Provide the (X, Y) coordinate of the cell's center where the given text is located.  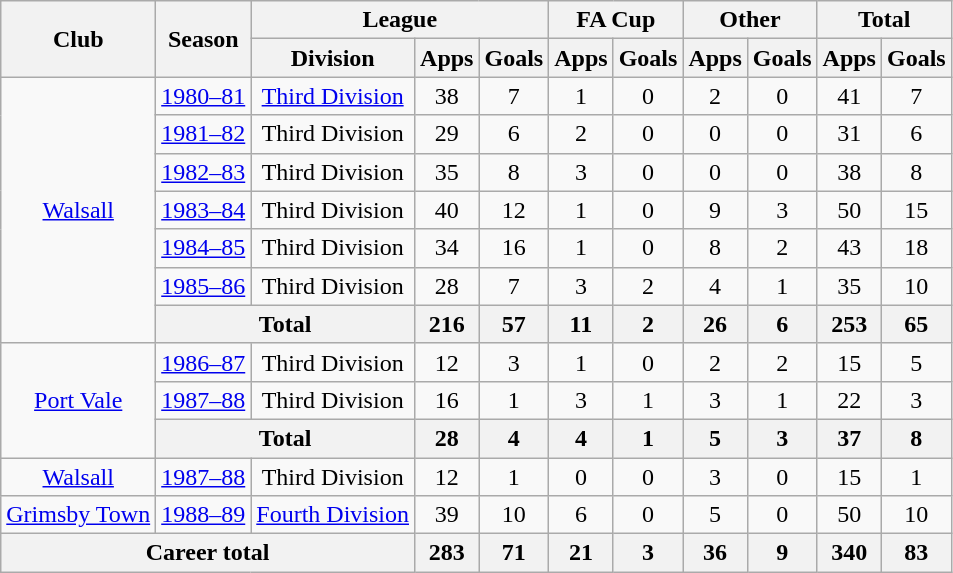
43 (849, 248)
253 (849, 324)
1980–81 (204, 96)
283 (447, 553)
36 (715, 553)
Division (333, 58)
216 (447, 324)
65 (916, 324)
Other (750, 20)
Career total (208, 553)
1983–84 (204, 210)
1985–86 (204, 286)
1982–83 (204, 172)
Club (78, 39)
Fourth Division (333, 515)
1986–87 (204, 362)
Port Vale (78, 400)
29 (447, 134)
1981–82 (204, 134)
22 (849, 400)
57 (514, 324)
31 (849, 134)
37 (849, 438)
26 (715, 324)
83 (916, 553)
71 (514, 553)
1988–89 (204, 515)
Grimsby Town (78, 515)
League (400, 20)
40 (447, 210)
340 (849, 553)
FA Cup (616, 20)
41 (849, 96)
34 (447, 248)
39 (447, 515)
18 (916, 248)
Season (204, 39)
11 (581, 324)
21 (581, 553)
1984–85 (204, 248)
